Scan for the cell matching the given text and deliver its [X, Y] coordinate at center. 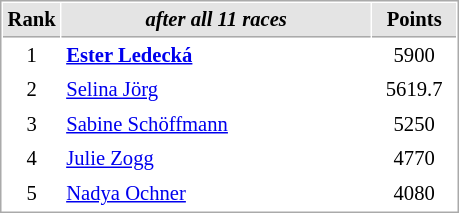
5 [32, 194]
Selina Jörg [216, 90]
4 [32, 158]
Nadya Ochner [216, 194]
1 [32, 56]
5900 [414, 56]
5619.7 [414, 90]
Sabine Schöffmann [216, 124]
2 [32, 90]
after all 11 races [216, 20]
Ester Ledecká [216, 56]
4770 [414, 158]
Rank [32, 20]
3 [32, 124]
Julie Zogg [216, 158]
4080 [414, 194]
5250 [414, 124]
Points [414, 20]
